Output the (x, y) coordinate of the center of the cell containing the given text.  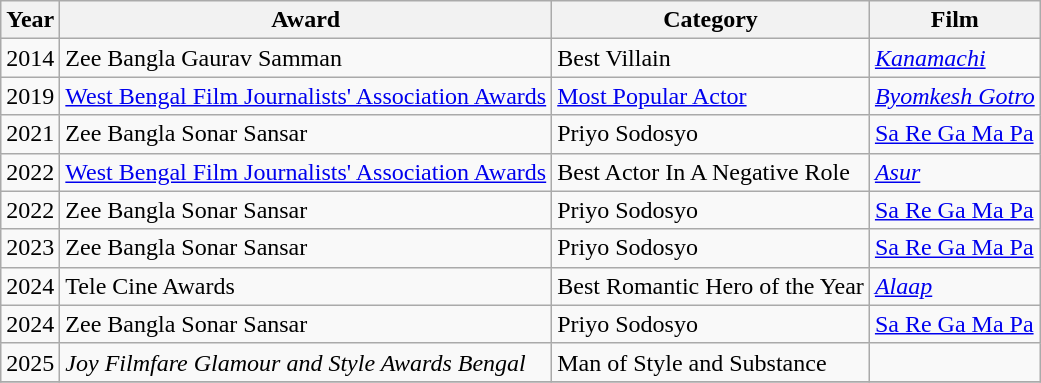
Zee Bangla Gaurav Samman (306, 58)
Best Romantic Hero of the Year (711, 286)
Kanamachi (954, 58)
Award (306, 20)
Man of Style and Substance (711, 362)
Byomkesh Gotro (954, 96)
2025 (30, 362)
2014 (30, 58)
Best Villain (711, 58)
Tele Cine Awards (306, 286)
Category (711, 20)
Year (30, 20)
Alaap (954, 286)
2019 (30, 96)
Film (954, 20)
Joy Filmfare Glamour and Style Awards Bengal (306, 362)
2021 (30, 134)
Most Popular Actor (711, 96)
Best Actor In A Negative Role (711, 172)
2023 (30, 248)
Asur (954, 172)
